From the cell containing the given text, extract its center point as (X, Y) coordinate. 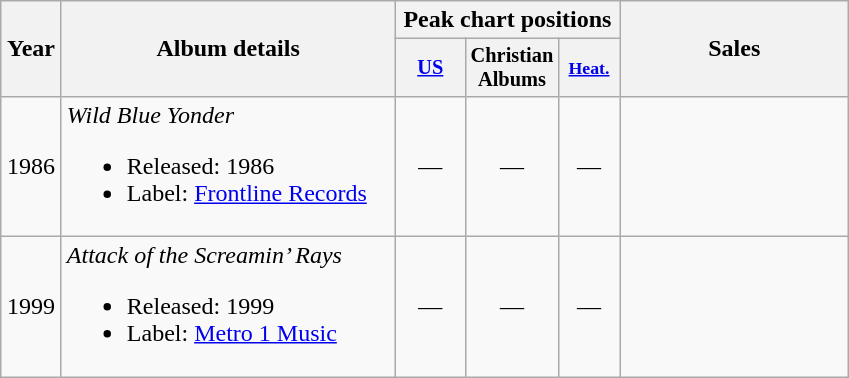
Attack of the Screamin’ RaysReleased: 1999Label: Metro 1 Music (228, 307)
Christian Albums (512, 68)
1986 (32, 166)
Sales (734, 49)
Heat. (589, 68)
US (430, 68)
Wild Blue YonderReleased: 1986Label: Frontline Records (228, 166)
1999 (32, 307)
Year (32, 49)
Peak chart positions (508, 20)
Album details (228, 49)
